Return [X, Y] of the center of cell containing provided text 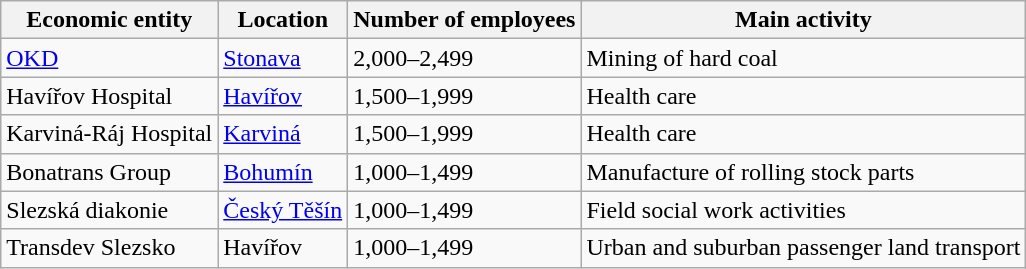
Český Těšín [283, 210]
Stonava [283, 58]
Slezská diakonie [110, 210]
Field social work activities [804, 210]
Karviná-Ráj Hospital [110, 134]
Manufacture of rolling stock parts [804, 172]
Main activity [804, 20]
Mining of hard coal [804, 58]
Bonatrans Group [110, 172]
Bohumín [283, 172]
Transdev Slezsko [110, 248]
Economic entity [110, 20]
Location [283, 20]
2,000–2,499 [464, 58]
Havířov Hospital [110, 96]
Karviná [283, 134]
OKD [110, 58]
Number of employees [464, 20]
Urban and suburban passenger land transport [804, 248]
